Output the [x, y] coordinate of the center of the cell containing the given text.  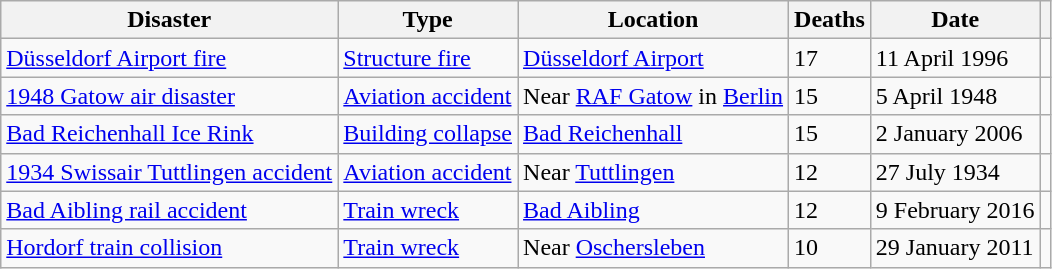
Near Tuttlingen [654, 172]
17 [830, 58]
Building collapse [428, 134]
Structure fire [428, 58]
27 July 1934 [955, 172]
Bad Aibling rail accident [170, 210]
Düsseldorf Airport [654, 58]
Bad Aibling [654, 210]
Date [955, 20]
Type [428, 20]
Location [654, 20]
Bad Reichenhall [654, 134]
Düsseldorf Airport fire [170, 58]
Near Oschersleben [654, 248]
Near RAF Gatow in Berlin [654, 96]
Bad Reichenhall Ice Rink [170, 134]
1948 Gatow air disaster [170, 96]
29 January 2011 [955, 248]
Hordorf train collision [170, 248]
11 April 1996 [955, 58]
Deaths [830, 20]
9 February 2016 [955, 210]
5 April 1948 [955, 96]
10 [830, 248]
Disaster [170, 20]
1934 Swissair Tuttlingen accident [170, 172]
2 January 2006 [955, 134]
